Determine the (x, y) coordinate at the center of the cell enclosing the given text.  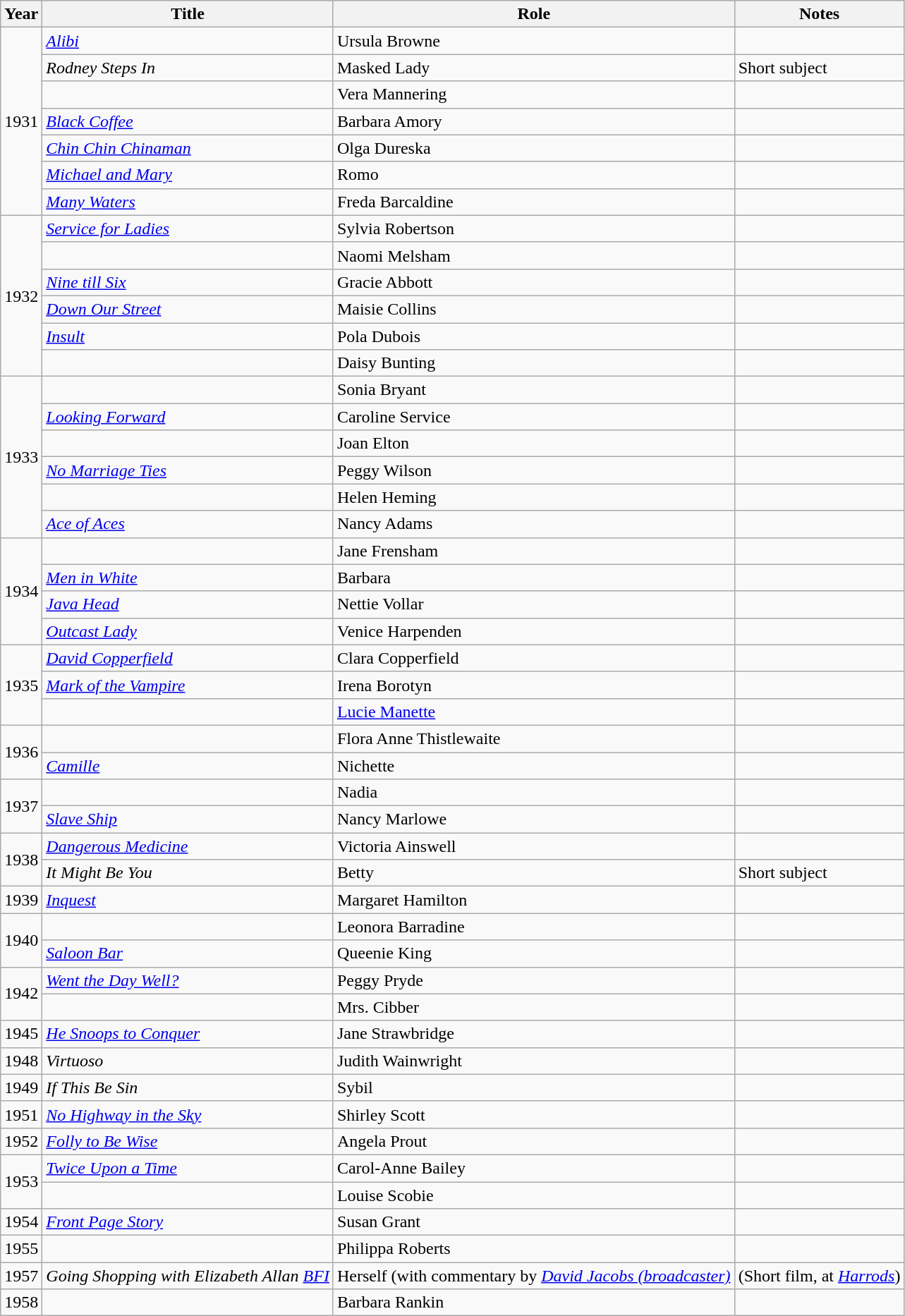
1942 (21, 994)
1938 (21, 860)
Peggy Wilson (533, 470)
Camille (188, 765)
Clara Copperfield (533, 658)
Barbara (533, 578)
Ursula Browne (533, 41)
Venice Harpenden (533, 631)
Outcast Lady (188, 631)
Slave Ship (188, 820)
Dangerous Medicine (188, 846)
1958 (21, 1303)
Queenie King (533, 954)
Gracie Abbott (533, 282)
Ace of Aces (188, 524)
Susan Grant (533, 1222)
Java Head (188, 604)
1937 (21, 806)
Peggy Pryde (533, 980)
Lucie Manette (533, 712)
Louise Scobie (533, 1195)
1955 (21, 1249)
Maisie Collins (533, 309)
1945 (21, 1034)
Nadia (533, 793)
Daisy Bunting (533, 363)
Masked Lady (533, 68)
Black Coffee (188, 121)
1934 (21, 591)
Jane Strawbridge (533, 1034)
If This Be Sin (188, 1087)
Betty (533, 873)
1933 (21, 457)
Freda Barcaldine (533, 202)
Victoria Ainswell (533, 846)
Insult (188, 336)
He Snoops to Conquer (188, 1034)
Notes (820, 14)
Going Shopping with Elizabeth Allan BFI (188, 1276)
David Copperfield (188, 658)
Pola Dubois (533, 336)
(Short film, at Harrods) (820, 1276)
Margaret Hamilton (533, 900)
Philippa Roberts (533, 1249)
No Highway in the Sky (188, 1114)
1931 (21, 121)
1932 (21, 296)
1957 (21, 1276)
Nettie Vollar (533, 604)
Folly to Be Wise (188, 1141)
Vera Mannering (533, 95)
1936 (21, 752)
Front Page Story (188, 1222)
Alibi (188, 41)
1949 (21, 1087)
1939 (21, 900)
1952 (21, 1141)
Year (21, 14)
Herself (with commentary by David Jacobs (broadcaster) (533, 1276)
Irena Borotyn (533, 685)
No Marriage Ties (188, 470)
Title (188, 14)
Nichette (533, 765)
Jane Frensham (533, 551)
Carol-Anne Bailey (533, 1168)
1940 (21, 940)
Men in White (188, 578)
1935 (21, 685)
Saloon Bar (188, 954)
Nancy Marlowe (533, 820)
Barbara Amory (533, 121)
1948 (21, 1061)
1951 (21, 1114)
Shirley Scott (533, 1114)
Michael and Mary (188, 175)
Went the Day Well? (188, 980)
Sylvia Robertson (533, 229)
Naomi Melsham (533, 255)
Sybil (533, 1087)
Leonora Barradine (533, 927)
Looking Forward (188, 417)
Barbara Rankin (533, 1303)
Rodney Steps In (188, 68)
Mrs. Cibber (533, 1007)
Chin Chin Chinaman (188, 148)
Caroline Service (533, 417)
Angela Prout (533, 1141)
Nine till Six (188, 282)
Down Our Street (188, 309)
Inquest (188, 900)
Service for Ladies (188, 229)
Virtuoso (188, 1061)
It Might Be You (188, 873)
Role (533, 14)
Judith Wainwright (533, 1061)
Olga Dureska (533, 148)
Joan Elton (533, 444)
Helen Heming (533, 497)
1953 (21, 1181)
Nancy Adams (533, 524)
Twice Upon a Time (188, 1168)
1954 (21, 1222)
Mark of the Vampire (188, 685)
Romo (533, 175)
Flora Anne Thistlewaite (533, 738)
Many Waters (188, 202)
Sonia Bryant (533, 390)
